Pinpoint the cell where the given text exists, returning its (X, Y) midpoint coordinate. 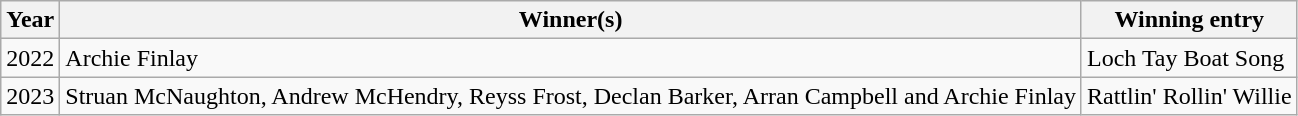
2022 (30, 58)
Winner(s) (571, 20)
Loch Tay Boat Song (1189, 58)
Struan McNaughton, Andrew McHendry, Reyss Frost, Declan Barker, Arran Campbell and Archie Finlay (571, 96)
Year (30, 20)
Winning entry (1189, 20)
Rattlin' Rollin' Willie (1189, 96)
2023 (30, 96)
Archie Finlay (571, 58)
